Pinpoint the cell where the given text exists, returning its [X, Y] midpoint coordinate. 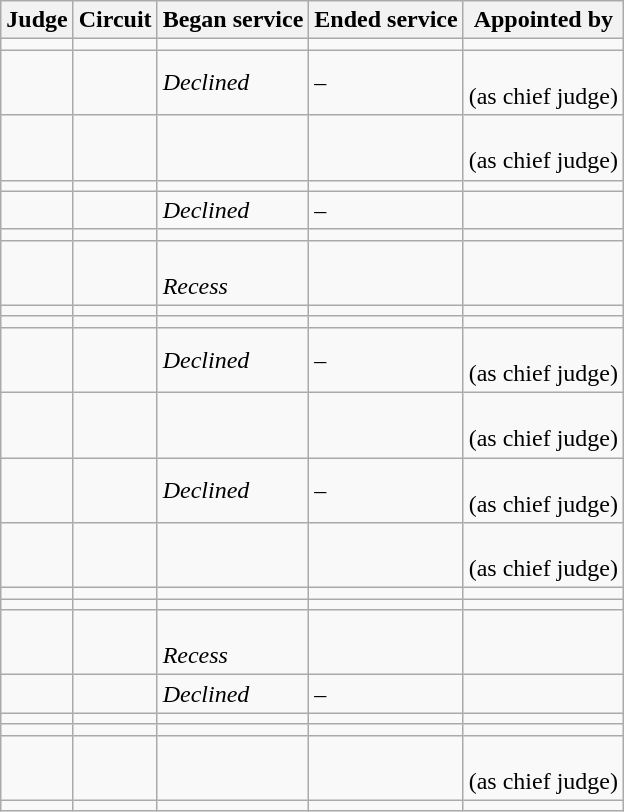
Began service [233, 20]
Judge [37, 20]
Appointed by [543, 20]
Ended service [386, 20]
Circuit [115, 20]
